Pinpoint the cell where the given text exists, returning its [X, Y] midpoint coordinate. 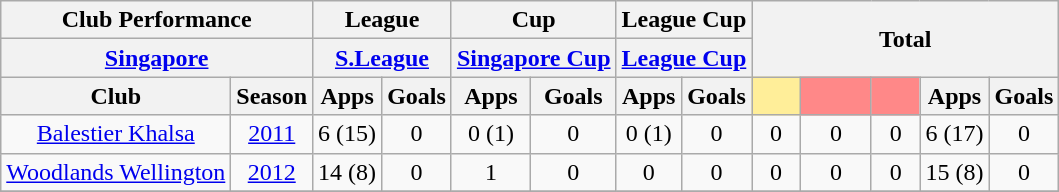
Singapore [157, 58]
1 [490, 172]
Cup [534, 20]
Singapore Cup [534, 58]
15 (8) [954, 172]
Woodlands Wellington [116, 172]
Season [272, 96]
6 (15) [348, 134]
S.League [382, 58]
Balestier Khalsa [116, 134]
Total [906, 39]
2012 [272, 172]
Club Performance [157, 20]
6 (17) [954, 134]
14 (8) [348, 172]
League [382, 20]
Club [116, 96]
2011 [272, 134]
